Extract the [x, y] coordinate from the center of the cell holding the provided text.  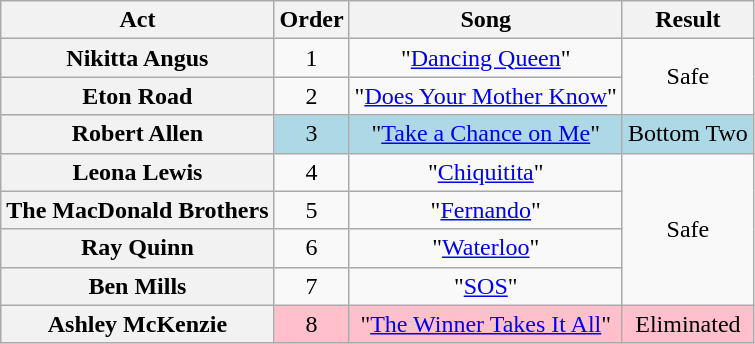
"Chiquitita" [486, 172]
Ashley McKenzie [138, 324]
"Fernando" [486, 210]
"Waterloo" [486, 248]
Song [486, 20]
Ray Quinn [138, 248]
2 [312, 96]
"The Winner Takes It All" [486, 324]
3 [312, 134]
Ben Mills [138, 286]
Eton Road [138, 96]
Leona Lewis [138, 172]
Order [312, 20]
1 [312, 58]
4 [312, 172]
Result [688, 20]
7 [312, 286]
"Dancing Queen" [486, 58]
6 [312, 248]
"Take a Chance on Me" [486, 134]
The MacDonald Brothers [138, 210]
8 [312, 324]
Nikitta Angus [138, 58]
Bottom Two [688, 134]
Act [138, 20]
5 [312, 210]
Eliminated [688, 324]
"SOS" [486, 286]
"Does Your Mother Know" [486, 96]
Robert Allen [138, 134]
